Locate the cell with the specified text and output its [X, Y] center coordinate. 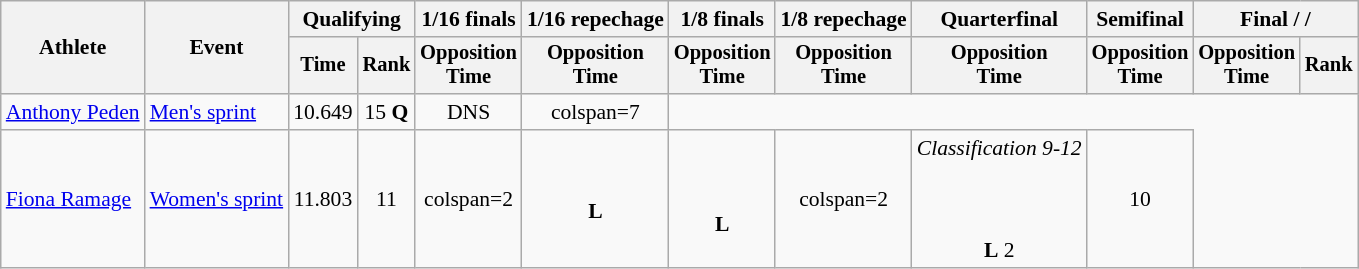
Classification 9-12L 2 [1000, 199]
1/16 repechage [596, 19]
DNS [468, 112]
colspan=7 [596, 112]
Athlete [73, 48]
Final / / [1275, 19]
1/8 finals [722, 19]
Time [322, 66]
11 [387, 199]
Men's sprint [217, 112]
Event [217, 48]
10.649 [322, 112]
Women's sprint [217, 199]
15 Q [387, 112]
Anthony Peden [73, 112]
1/16 finals [468, 19]
1/8 repechage [843, 19]
Semifinal [1140, 19]
10 [1140, 199]
Qualifying [352, 19]
Fiona Ramage [73, 199]
11.803 [322, 199]
Quarterfinal [1000, 19]
